Find where the given text appears and provide that cell's center as (x, y) coordinate. 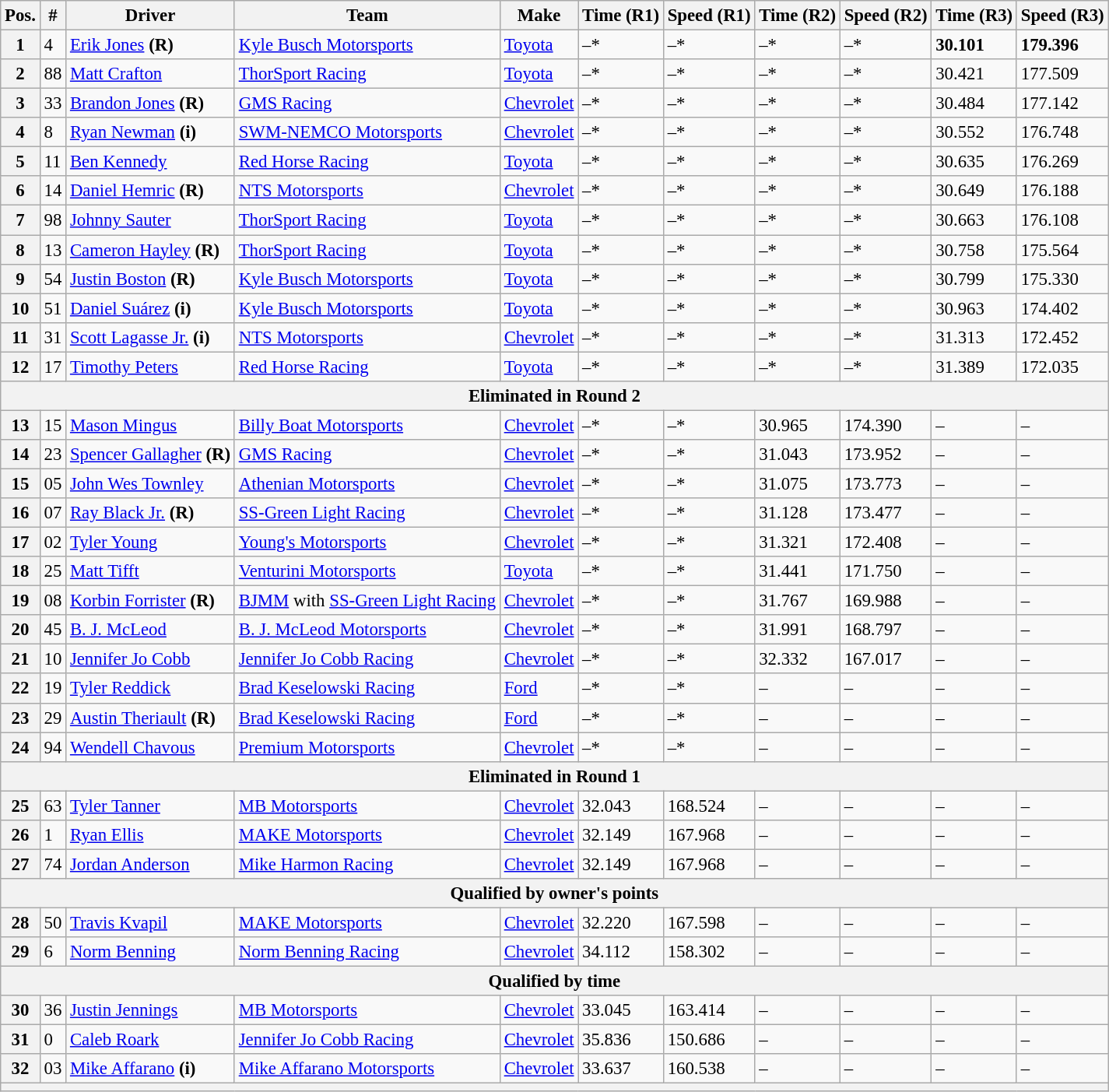
Team (367, 16)
Tyler Tanner (151, 806)
Norm Benning (151, 952)
BJMM with SS-Green Light Racing (367, 601)
Ben Kennedy (151, 162)
16 (20, 513)
32.220 (621, 922)
Daniel Suárez (i) (151, 308)
B. J. McLeod (151, 630)
176.188 (1062, 191)
Venturini Motorsports (367, 571)
177.142 (1062, 104)
Justin Boston (R) (151, 279)
31.075 (798, 483)
Matt Tifft (151, 571)
0 (53, 1040)
179.396 (1062, 45)
172.408 (886, 542)
Wendell Chavous (151, 747)
171.750 (886, 571)
5 (20, 162)
03 (53, 1069)
30.635 (974, 162)
32.332 (798, 659)
32 (20, 1069)
63 (53, 806)
B. J. McLeod Motorsports (367, 630)
28 (20, 922)
18 (20, 571)
Eliminated in Round 1 (554, 776)
27 (20, 864)
54 (53, 279)
Tyler Reddick (151, 689)
30.799 (974, 279)
30.484 (974, 104)
Driver (151, 16)
45 (53, 630)
34.112 (621, 952)
Mike Affarano Motorsports (367, 1069)
33.045 (621, 1010)
158.302 (709, 952)
Time (R3) (974, 16)
174.402 (1062, 308)
176.269 (1062, 162)
20 (20, 630)
08 (53, 601)
Brandon Jones (R) (151, 104)
Caleb Roark (151, 1040)
Timothy Peters (151, 367)
12 (20, 367)
31.441 (798, 571)
John Wes Townley (151, 483)
Matt Crafton (151, 74)
Mike Affarano (i) (151, 1069)
05 (53, 483)
30.421 (974, 74)
31.043 (798, 455)
Erik Jones (R) (151, 45)
SWM-NEMCO Motorsports (367, 132)
88 (53, 74)
Austin Theriault (R) (151, 718)
Norm Benning Racing (367, 952)
150.686 (709, 1040)
Ryan Ellis (151, 835)
33 (53, 104)
172.035 (1062, 367)
Time (R2) (798, 16)
31.313 (974, 337)
02 (53, 542)
30.552 (974, 132)
Speed (R2) (886, 16)
07 (53, 513)
169.988 (886, 601)
94 (53, 747)
26 (20, 835)
32.043 (621, 806)
22 (20, 689)
Athenian Motorsports (367, 483)
173.477 (886, 513)
Mason Mingus (151, 425)
168.797 (886, 630)
30.649 (974, 191)
50 (53, 922)
176.108 (1062, 220)
Cameron Hayley (R) (151, 250)
31.321 (798, 542)
# (53, 16)
51 (53, 308)
30.758 (974, 250)
Qualified by owner's points (554, 894)
167.598 (709, 922)
Young's Motorsports (367, 542)
21 (20, 659)
Speed (R3) (1062, 16)
173.773 (886, 483)
167.017 (886, 659)
74 (53, 864)
30.965 (798, 425)
160.538 (709, 1069)
30 (20, 1010)
Speed (R1) (709, 16)
30.101 (974, 45)
Jennifer Jo Cobb (151, 659)
24 (20, 747)
33.637 (621, 1069)
Johnny Sauter (151, 220)
Ryan Newman (i) (151, 132)
172.452 (1062, 337)
Travis Kvapil (151, 922)
SS-Green Light Racing (367, 513)
Make (539, 16)
168.524 (709, 806)
Premium Motorsports (367, 747)
31.389 (974, 367)
2 (20, 74)
31.128 (798, 513)
9 (20, 279)
175.564 (1062, 250)
31.991 (798, 630)
177.509 (1062, 74)
173.952 (886, 455)
175.330 (1062, 279)
176.748 (1062, 132)
Korbin Forrister (R) (151, 601)
163.414 (709, 1010)
31.767 (798, 601)
Mike Harmon Racing (367, 864)
Justin Jennings (151, 1010)
174.390 (886, 425)
Daniel Hemric (R) (151, 191)
30.663 (974, 220)
Time (R1) (621, 16)
35.836 (621, 1040)
Qualified by time (554, 981)
98 (53, 220)
30.963 (974, 308)
Eliminated in Round 2 (554, 396)
Ray Black Jr. (R) (151, 513)
Scott Lagasse Jr. (i) (151, 337)
Billy Boat Motorsports (367, 425)
Spencer Gallagher (R) (151, 455)
3 (20, 104)
36 (53, 1010)
Jordan Anderson (151, 864)
Pos. (20, 16)
Tyler Young (151, 542)
7 (20, 220)
